For the text-containing cell, return its midpoint in [X, Y] coordinate format. 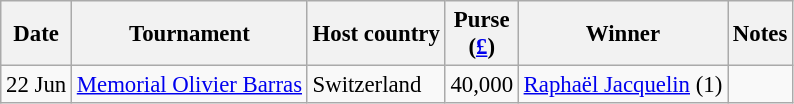
Raphaël Jacquelin (1) [622, 85]
22 Jun [36, 85]
Date [36, 34]
Memorial Olivier Barras [189, 85]
Switzerland [376, 85]
Winner [622, 34]
40,000 [482, 85]
Notes [760, 34]
Tournament [189, 34]
Host country [376, 34]
Purse(£) [482, 34]
